Pinpoint the cell where the given text exists, returning its (x, y) midpoint coordinate. 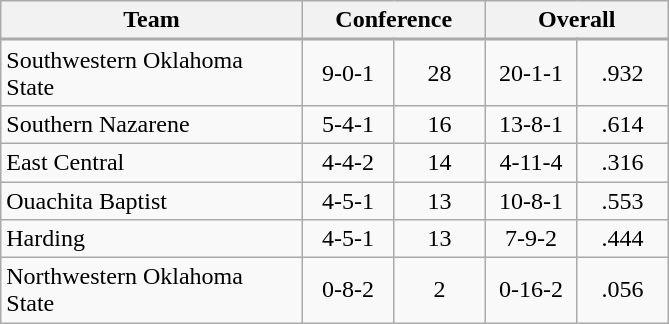
Southern Nazarene (152, 124)
13-8-1 (531, 124)
.553 (623, 201)
2 (440, 290)
4-11-4 (531, 162)
Conference (394, 20)
Ouachita Baptist (152, 201)
.444 (623, 239)
Southwestern Oklahoma State (152, 72)
Harding (152, 239)
10-8-1 (531, 201)
28 (440, 72)
14 (440, 162)
4-4-2 (348, 162)
9-0-1 (348, 72)
.614 (623, 124)
7-9-2 (531, 239)
Overall (576, 20)
20-1-1 (531, 72)
5-4-1 (348, 124)
Northwestern Oklahoma State (152, 290)
0-16-2 (531, 290)
Team (152, 20)
0-8-2 (348, 290)
East Central (152, 162)
16 (440, 124)
.316 (623, 162)
.932 (623, 72)
.056 (623, 290)
